Locate the cell with the specified text and output its (x, y) center coordinate. 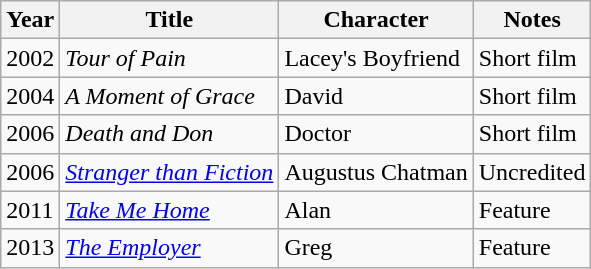
Lacey's Boyfriend (376, 58)
Stranger than Fiction (170, 172)
Take Me Home (170, 210)
Alan (376, 210)
Death and Don (170, 134)
A Moment of Grace (170, 96)
Greg (376, 248)
David (376, 96)
Augustus Chatman (376, 172)
The Employer (170, 248)
Uncredited (532, 172)
2002 (30, 58)
Character (376, 20)
2011 (30, 210)
Notes (532, 20)
Doctor (376, 134)
Tour of Pain (170, 58)
Title (170, 20)
Year (30, 20)
2004 (30, 96)
2013 (30, 248)
